Locate the cell with the specified text and output its [x, y] center coordinate. 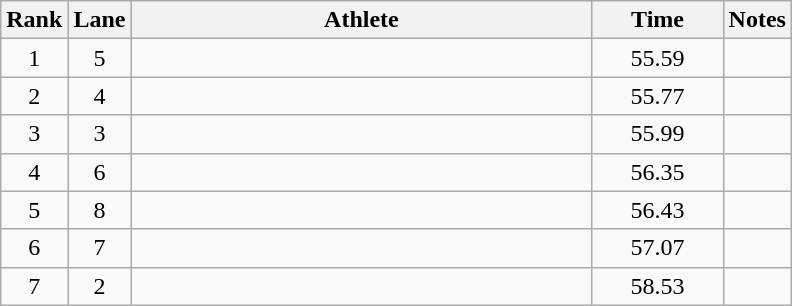
Lane [100, 20]
55.59 [658, 58]
58.53 [658, 286]
Notes [757, 20]
Time [658, 20]
Rank [34, 20]
56.35 [658, 172]
1 [34, 58]
55.99 [658, 134]
8 [100, 210]
Athlete [362, 20]
56.43 [658, 210]
55.77 [658, 96]
57.07 [658, 248]
